Search for the cell housing the specified text and yield its [x, y] center coordinate. 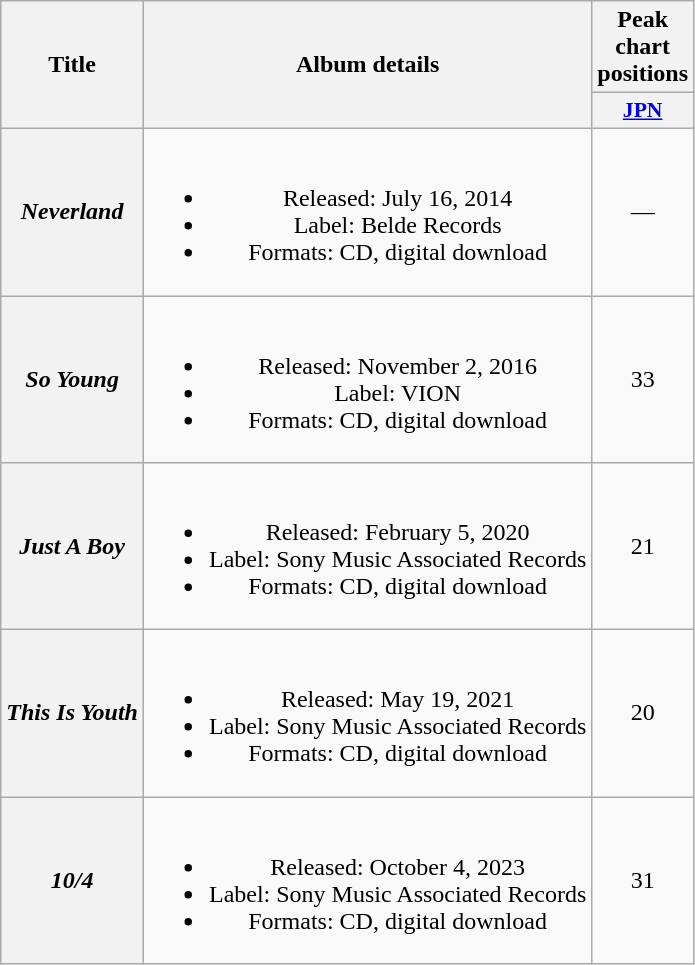
Released: October 4, 2023Label: Sony Music Associated RecordsFormats: CD, digital download [367, 880]
21 [643, 546]
Neverland [72, 212]
Title [72, 65]
So Young [72, 380]
Released: February 5, 2020Label: Sony Music Associated RecordsFormats: CD, digital download [367, 546]
31 [643, 880]
Just A Boy [72, 546]
Peak chart positions [643, 47]
33 [643, 380]
Released: July 16, 2014Label: Belde RecordsFormats: CD, digital download [367, 212]
— [643, 212]
This Is Youth [72, 714]
20 [643, 714]
10/4 [72, 880]
Released: May 19, 2021Label: Sony Music Associated RecordsFormats: CD, digital download [367, 714]
Released: November 2, 2016Label: VIONFormats: CD, digital download [367, 380]
Album details [367, 65]
JPN [643, 111]
